Detect which cell encompasses the target text, then output its [X, Y] center coordinate. 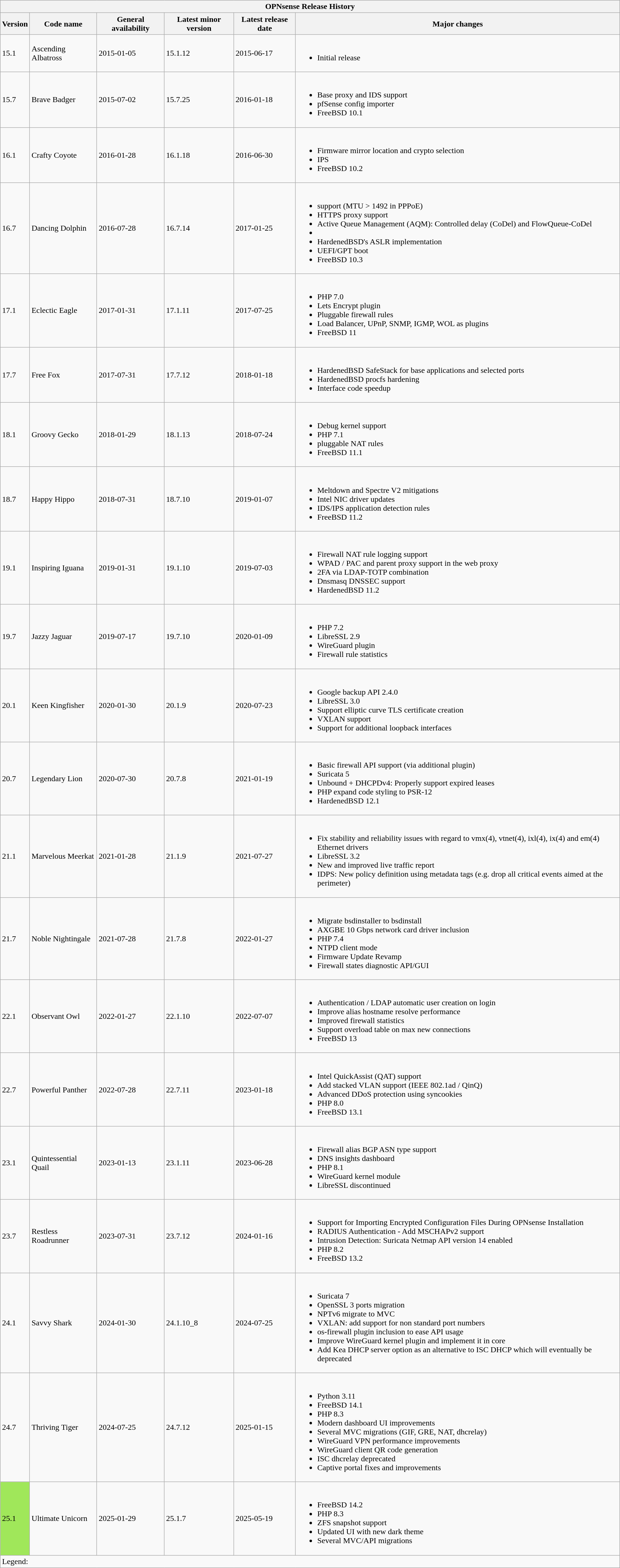
2023-07-31 [130, 1236]
Firmware mirror location and crypto selectionIPSFreeBSD 10.2 [458, 155]
22.7 [15, 1090]
2023-01-18 [265, 1090]
Observant Owl [64, 1016]
19.7 [15, 636]
2017-07-25 [265, 310]
2017-01-31 [130, 310]
2021-01-28 [130, 856]
20.1 [15, 705]
2021-07-28 [130, 939]
Dancing Dolphin [64, 228]
HardenedBSD SafeStack for base applications and selected portsHardenedBSD procfs hardeningInterface code speedup [458, 375]
16.7.14 [199, 228]
2022-07-28 [130, 1090]
2022-07-07 [265, 1016]
2023-01-13 [130, 1163]
2017-01-25 [265, 228]
Brave Badger [64, 99]
21.1.9 [199, 856]
2019-07-03 [265, 567]
25.1 [15, 1519]
2018-01-29 [130, 435]
20.7 [15, 779]
2019-01-31 [130, 567]
OPNsense Release History [310, 7]
18.7 [15, 499]
Major changes [458, 24]
2025-01-15 [265, 1427]
2018-01-18 [265, 375]
2021-01-19 [265, 779]
2023-06-28 [265, 1163]
18.1.13 [199, 435]
2017-07-31 [130, 375]
Eclectic Eagle [64, 310]
2020-07-30 [130, 779]
24.7.12 [199, 1427]
Intel QuickAssist (QAT) supportAdd stacked VLAN support (IEEE 802.1ad / QinQ)Advanced DDoS protection using syncookiesPHP 8.0FreeBSD 13.1 [458, 1090]
18.1 [15, 435]
23.7.12 [199, 1236]
2015-06-17 [265, 53]
15.7.25 [199, 99]
2020-07-23 [265, 705]
2025-01-29 [130, 1519]
2016-01-28 [130, 155]
20.7.8 [199, 779]
Savvy Shark [64, 1323]
20.1.9 [199, 705]
Code name [64, 24]
19.1.10 [199, 567]
2015-01-05 [130, 53]
Initial release [458, 53]
24.1 [15, 1323]
Free Fox [64, 375]
17.1.11 [199, 310]
Keen Kingfisher [64, 705]
FreeBSD 14.2PHP 8.3ZFS snapshot supportUpdated UI with new dark themeSeveral MVC/API migrations [458, 1519]
16.1.18 [199, 155]
Marvelous Meerkat [64, 856]
2019-07-17 [130, 636]
23.7 [15, 1236]
Debug kernel supportPHP 7.1pluggable NAT rulesFreeBSD 11.1 [458, 435]
Jazzy Jaguar [64, 636]
22.7.11 [199, 1090]
21.7 [15, 939]
2025-05-19 [265, 1519]
Base proxy and IDS supportpfSense config importerFreeBSD 10.1 [458, 99]
19.1 [15, 567]
Google backup API 2.4.0LibreSSL 3.0Support elliptic curve TLS certificate creationVXLAN supportSupport for additional loopback interfaces [458, 705]
22.1.10 [199, 1016]
Quintessential Quail [64, 1163]
PHP 7.2LibreSSL 2.9WireGuard pluginFirewall rule statistics [458, 636]
Ultimate Unicorn [64, 1519]
17.7.12 [199, 375]
16.7 [15, 228]
19.7.10 [199, 636]
25.1.7 [199, 1519]
Firewall alias BGP ASN type supportDNS insights dashboardPHP 8.1WireGuard kernel moduleLibreSSL discontinued [458, 1163]
23.1 [15, 1163]
17.7 [15, 375]
15.1 [15, 53]
23.1.11 [199, 1163]
2020-01-09 [265, 636]
Thriving Tiger [64, 1427]
2021-07-27 [265, 856]
2016-07-28 [130, 228]
Happy Hippo [64, 499]
2024-01-30 [130, 1323]
Meltdown and Spectre V2 mitigationsIntel NIC driver updatesIDS/IPS application detection rulesFreeBSD 11.2 [458, 499]
Version [15, 24]
24.7 [15, 1427]
18.7.10 [199, 499]
2018-07-24 [265, 435]
15.1.12 [199, 53]
2024-01-16 [265, 1236]
Powerful Panther [64, 1090]
2016-06-30 [265, 155]
2015-07-02 [130, 99]
22.1 [15, 1016]
Crafty Coyote [64, 155]
2020-01-30 [130, 705]
Latest release date [265, 24]
Latest minor version [199, 24]
15.7 [15, 99]
21.7.8 [199, 939]
Legendary Lion [64, 779]
2018-07-31 [130, 499]
General availability [130, 24]
Ascending Albatross [64, 53]
Groovy Gecko [64, 435]
PHP 7.0Lets Encrypt pluginPluggable firewall rulesLoad Balancer, UPnP, SNMP, IGMP, WOL as pluginsFreeBSD 11 [458, 310]
Restless Roadrunner [64, 1236]
2019-01-07 [265, 499]
Noble Nightingale [64, 939]
21.1 [15, 856]
2016-01-18 [265, 99]
Inspiring Iguana [64, 567]
17.1 [15, 310]
16.1 [15, 155]
Legend: [310, 1561]
24.1.10_8 [199, 1323]
